Locate the cell with the specified text and output its [x, y] center coordinate. 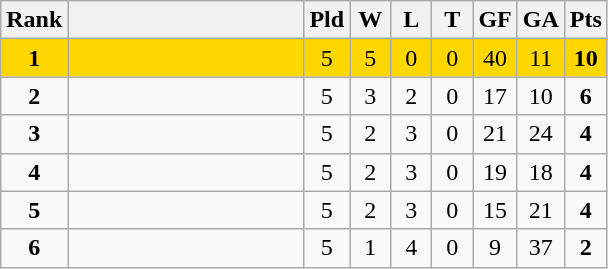
11 [540, 58]
W [370, 20]
Pld [327, 20]
17 [495, 96]
Pts [586, 20]
19 [495, 172]
T [452, 20]
GF [495, 20]
9 [495, 248]
15 [495, 210]
Rank [34, 20]
GA [540, 20]
40 [495, 58]
24 [540, 134]
37 [540, 248]
18 [540, 172]
L [412, 20]
